Return the [x, y] coordinate for the center point of the cell that contains the specified text.  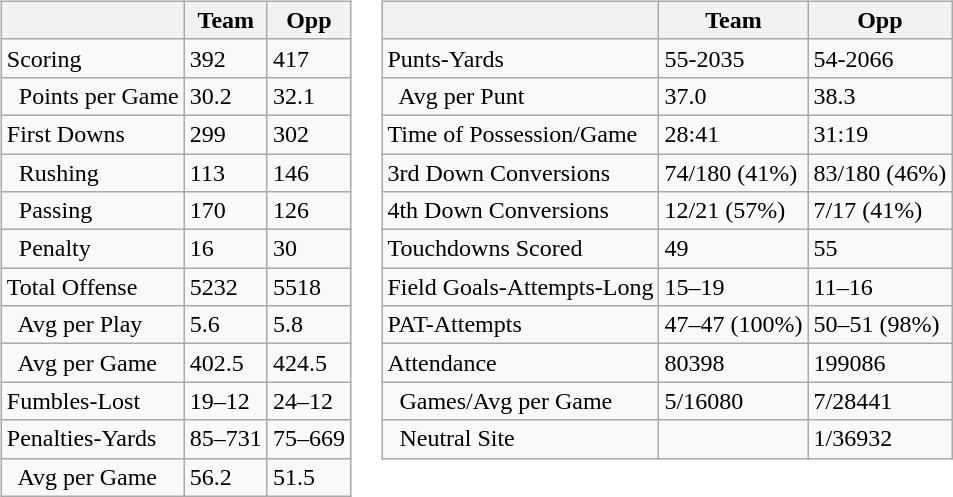
38.3 [880, 96]
299 [226, 134]
5/16080 [734, 401]
5518 [308, 287]
83/180 (46%) [880, 173]
Total Offense [92, 287]
Penalty [92, 249]
Passing [92, 211]
Avg per Punt [520, 96]
113 [226, 173]
74/180 (41%) [734, 173]
Penalties-Yards [92, 439]
15–19 [734, 287]
85–731 [226, 439]
19–12 [226, 401]
12/21 (57%) [734, 211]
Field Goals-Attempts-Long [520, 287]
28:41 [734, 134]
16 [226, 249]
5.8 [308, 325]
80398 [734, 363]
54-2066 [880, 58]
49 [734, 249]
24–12 [308, 401]
37.0 [734, 96]
7/28441 [880, 401]
199086 [880, 363]
Points per Game [92, 96]
50–51 (98%) [880, 325]
Punts-Yards [520, 58]
1/36932 [880, 439]
47–47 (100%) [734, 325]
55 [880, 249]
75–669 [308, 439]
55-2035 [734, 58]
30 [308, 249]
PAT-Attempts [520, 325]
Neutral Site [520, 439]
5232 [226, 287]
Games/Avg per Game [520, 401]
5.6 [226, 325]
417 [308, 58]
7/17 (41%) [880, 211]
3rd Down Conversions [520, 173]
Attendance [520, 363]
32.1 [308, 96]
170 [226, 211]
30.2 [226, 96]
51.5 [308, 477]
402.5 [226, 363]
126 [308, 211]
Touchdowns Scored [520, 249]
Rushing [92, 173]
Fumbles-Lost [92, 401]
302 [308, 134]
First Downs [92, 134]
Scoring [92, 58]
392 [226, 58]
146 [308, 173]
Time of Possession/Game [520, 134]
Avg per Play [92, 325]
4th Down Conversions [520, 211]
424.5 [308, 363]
56.2 [226, 477]
11–16 [880, 287]
31:19 [880, 134]
